Find where the given text appears and provide that cell's center as [x, y] coordinate. 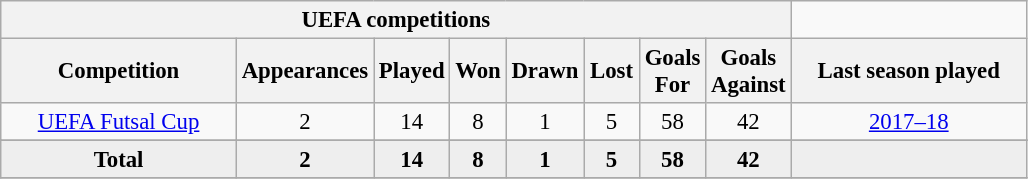
Won [478, 72]
Played [412, 72]
UEFA competitions [396, 20]
Total [119, 160]
Goals For [672, 72]
2017–18 [909, 122]
Last season played [909, 72]
UEFA Futsal Cup [119, 122]
Drawn [545, 72]
Lost [612, 72]
Goals Against [748, 72]
Appearances [304, 72]
Competition [119, 72]
